Return (X, Y) of the center of cell containing provided text 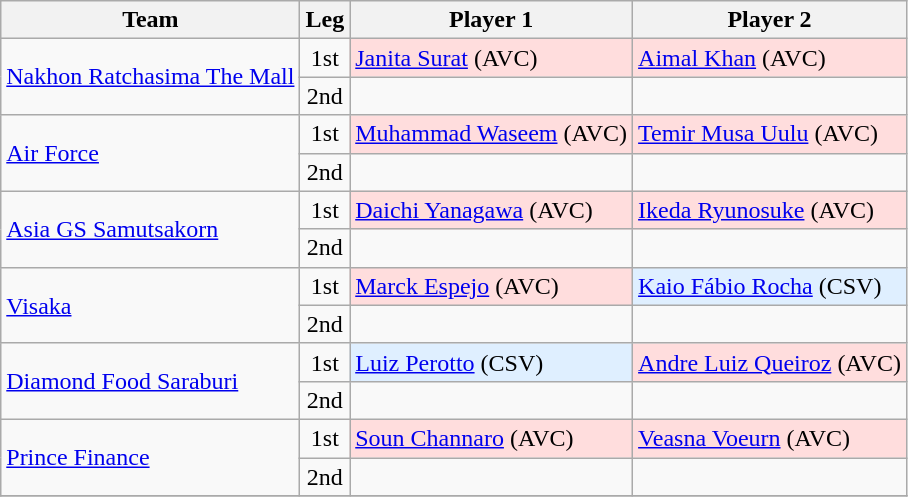
Muhammad Waseem (AVC) (492, 134)
Nakhon Ratchasima The Mall (150, 77)
Diamond Food Saraburi (150, 381)
Team (150, 20)
Leg (325, 20)
Daichi Yanagawa (AVC) (492, 210)
Luiz Perotto (CSV) (492, 362)
Andre Luiz Queiroz (AVC) (770, 362)
Asia GS Samutsakorn (150, 229)
Janita Surat (AVC) (492, 58)
Player 2 (770, 20)
Player 1 (492, 20)
Veasna Voeurn (AVC) (770, 438)
Aimal Khan (AVC) (770, 58)
Marck Espejo (AVC) (492, 286)
Ikeda Ryunosuke (AVC) (770, 210)
Air Force (150, 153)
Visaka (150, 305)
Soun Channaro (AVC) (492, 438)
Kaio Fábio Rocha (CSV) (770, 286)
Temir Musa Uulu (AVC) (770, 134)
Prince Finance (150, 457)
